Extract the [X, Y] coordinate from the center of the cell holding the provided text.  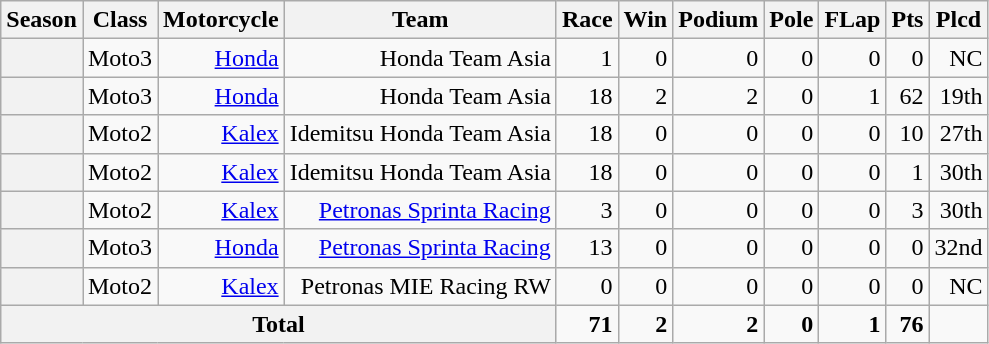
71 [587, 324]
10 [908, 134]
Race [587, 20]
19th [958, 96]
Plcd [958, 20]
Podium [718, 20]
Total [279, 324]
Pole [792, 20]
62 [908, 96]
FLap [852, 20]
Pts [908, 20]
Team [420, 20]
76 [908, 324]
Win [646, 20]
Petronas MIE Racing RW [420, 286]
32nd [958, 248]
Season [42, 20]
Class [120, 20]
27th [958, 134]
Motorcycle [222, 20]
13 [587, 248]
